Determine the [X, Y] coordinate at the center of the cell enclosing the given text.  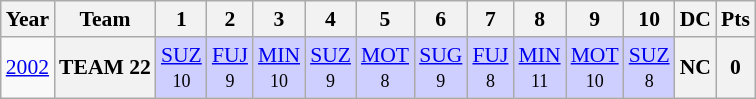
4 [330, 19]
3 [279, 19]
FUJ9 [230, 68]
Pts [736, 19]
Year [28, 19]
SUZ10 [182, 68]
6 [440, 19]
SUZ8 [650, 68]
SUG9 [440, 68]
2002 [28, 68]
NC [696, 68]
7 [490, 19]
10 [650, 19]
MIN11 [540, 68]
Team [105, 19]
MOT10 [595, 68]
8 [540, 19]
5 [385, 19]
1 [182, 19]
DC [696, 19]
TEAM 22 [105, 68]
2 [230, 19]
9 [595, 19]
MOT8 [385, 68]
0 [736, 68]
MIN10 [279, 68]
FUJ8 [490, 68]
SUZ9 [330, 68]
